Return [x, y] of the center of cell containing provided text 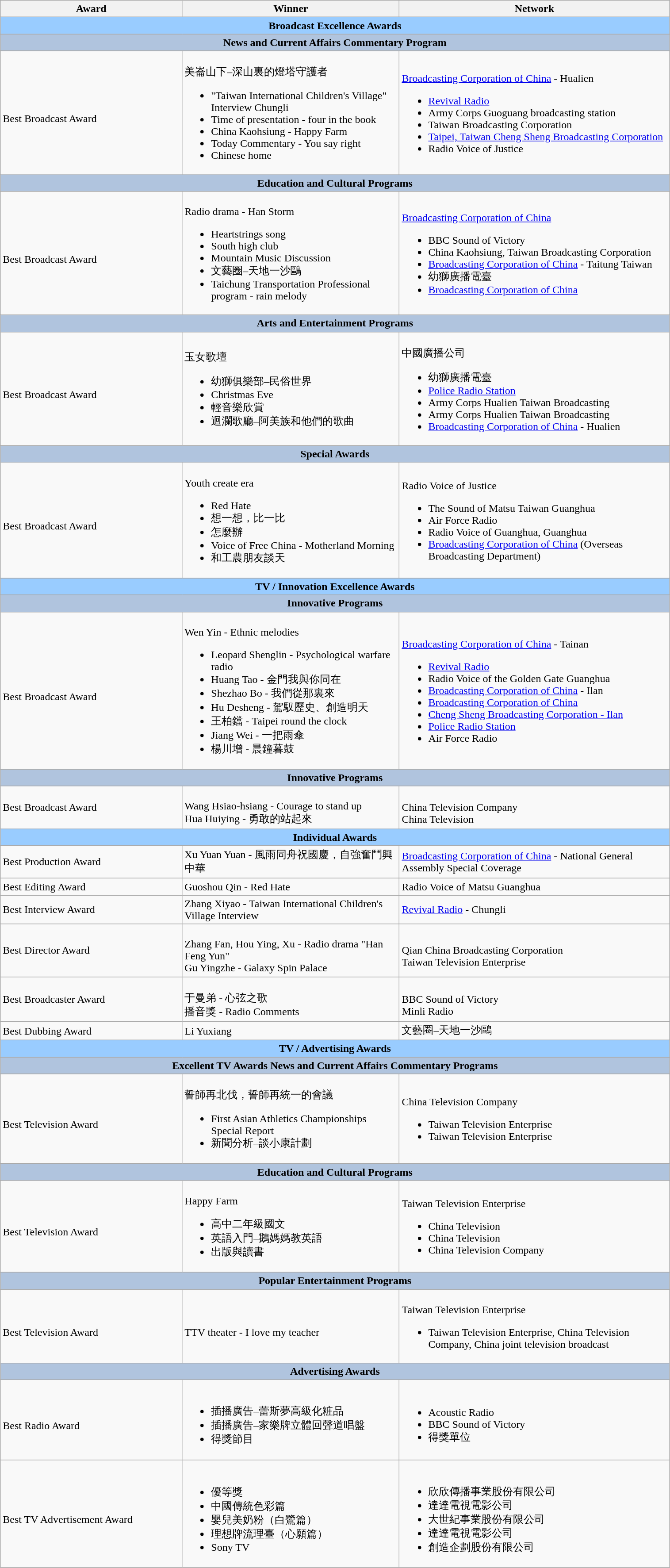
Taiwan Television EnterpriseChina TelevisionChina TelevisionChina Television Company [534, 1227]
Best Dubbing Award [91, 1031]
Best Editing Award [91, 887]
玉女歌壇幼獅俱樂部–民俗世界Christmas Eve輕音樂欣賞迴瀾歌廳–阿美族和他們的歌曲 [291, 388]
Award [91, 9]
Special Awards [335, 454]
Winner [291, 9]
Best TV Advertisement Award [91, 1514]
Popular Entertainment Programs [335, 1280]
Individual Awards [335, 837]
BBC Sound of Victory Minli Radio [534, 999]
Best Radio Award [91, 1420]
Zhang Xiyao - Taiwan International Children's Village Interview [291, 909]
Best Broadcaster Award [91, 999]
Acoustic RadioBBC Sound of Victory得獎單位 [534, 1420]
欣欣傳播事業股份有限公司達達電視電影公司大世紀事業股份有限公司達達電視電影公司創造企劃股份有限公司 [534, 1514]
Li Yuxiang [291, 1031]
Excellent TV Awards News and Current Affairs Commentary Programs [335, 1066]
Xu Yuan Yuan - 風雨同舟祝國慶，自強奮鬥興中華 [291, 862]
插播廣告–蕾斯夢高級化粧品插播廣告–家樂牌立體回聲道唱盤得獎節目 [291, 1420]
Network [534, 9]
誓師再北伐，誓師再統一的會議First Asian Athletics Championships Special Report新聞分析–談小康計劃 [291, 1119]
TTV theater - I love my teacher [291, 1326]
News and Current Affairs Commentary Program [335, 42]
Advertising Awards [335, 1372]
Youth create eraRed Hate想一想，比一比怎麼辦Voice of Free China - Motherland Morning和工農朋友談天 [291, 520]
China Television Company China Television [534, 808]
Revival Radio - Chungli [534, 909]
Happy Farm高中二年級國文英語入門–鵝媽媽教英語出版與讀書 [291, 1227]
Wang Hsiao-hsiang - Courage to stand up Hua Huiying - 勇敢的站起來 [291, 808]
China Television CompanyTaiwan Television EnterpriseTaiwan Television Enterprise [534, 1119]
Best Director Award [91, 950]
Arts and Entertainment Programs [335, 323]
Zhang Fan, Hou Ying, Xu - Radio drama "Han Feng Yun" Gu Yingzhe - Galaxy Spin Palace [291, 950]
TV / Innovation Excellence Awards [335, 587]
Radio Voice of Matsu Guanghua [534, 887]
Taiwan Television EnterpriseTaiwan Television Enterprise, China Television Company, China joint television broadcast [534, 1326]
Broadcasting Corporation of China - National General Assembly Special Coverage [534, 862]
于曼弟 - 心弦之歌 播音獎 - Radio Comments [291, 999]
文藝圈–天地一沙鷗 [534, 1031]
Best Production Award [91, 862]
優等獎中國傳統色彩篇嬰兒美奶粉（白鷺篇）理想牌流理臺（心願篇）Sony TV [291, 1514]
TV / Advertising Awards [335, 1049]
Qian China Broadcasting Corporation Taiwan Television Enterprise [534, 950]
Best Interview Award [91, 909]
Broadcast Excellence Awards [335, 26]
Guoshou Qin - Red Hate [291, 887]
Radio drama - Han StormHeartstrings songSouth high clubMountain Music Discussion文藝圈–天地一沙鷗Taichung Transportation Professional program - rain melody [291, 253]
